For the text-containing cell, return its midpoint in (x, y) coordinate format. 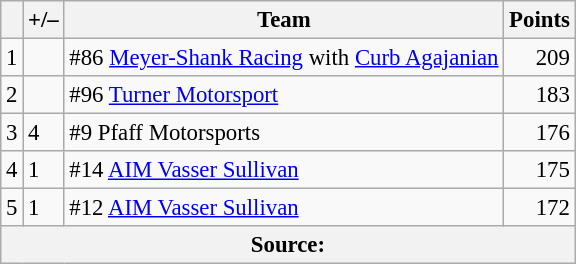
#9 Pfaff Motorsports (284, 133)
+/– (44, 20)
3 (12, 133)
183 (540, 95)
Source: (288, 245)
172 (540, 208)
#12 AIM Vasser Sullivan (284, 208)
#96 Turner Motorsport (284, 95)
Team (284, 20)
#86 Meyer-Shank Racing with Curb Agajanian (284, 58)
Points (540, 20)
209 (540, 58)
5 (12, 208)
2 (12, 95)
176 (540, 133)
#14 AIM Vasser Sullivan (284, 170)
175 (540, 170)
